Detect which cell encompasses the target text, then output its (X, Y) center coordinate. 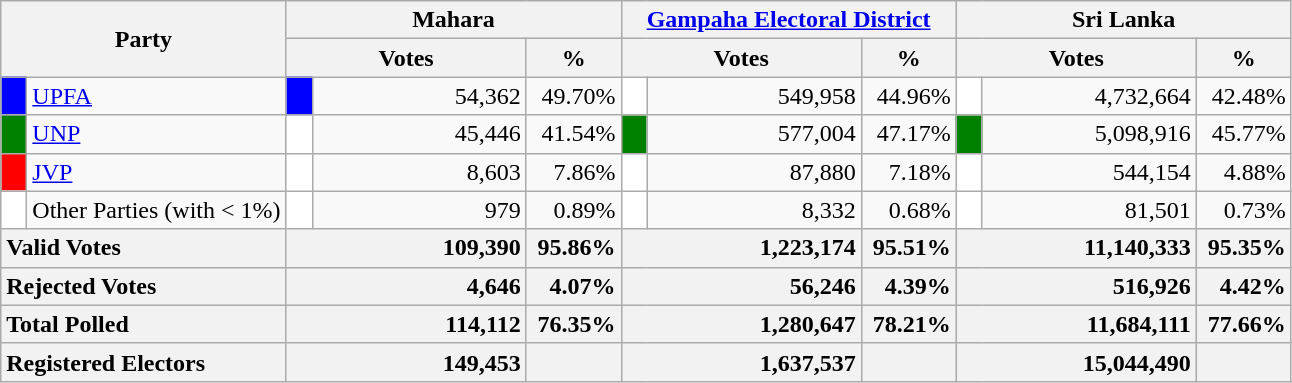
54,362 (419, 96)
544,154 (1089, 172)
4.88% (1244, 172)
78.21% (908, 324)
Registered Electors (144, 362)
0.89% (574, 210)
UNP (156, 134)
81,501 (1089, 210)
114,112 (406, 324)
77.66% (1244, 324)
Sri Lanka (1124, 20)
5,098,916 (1089, 134)
95.86% (574, 248)
56,246 (741, 286)
7.18% (908, 172)
87,880 (754, 172)
95.35% (1244, 248)
Mahara (454, 20)
UPFA (156, 96)
95.51% (908, 248)
42.48% (1244, 96)
979 (419, 210)
8,603 (419, 172)
11,684,111 (1076, 324)
11,140,333 (1076, 248)
1,280,647 (741, 324)
41.54% (574, 134)
516,926 (1076, 286)
JVP (156, 172)
0.68% (908, 210)
549,958 (754, 96)
Other Parties (with < 1%) (156, 210)
Valid Votes (144, 248)
149,453 (406, 362)
Gampaha Electoral District (788, 20)
Party (144, 39)
109,390 (406, 248)
45.77% (1244, 134)
4.42% (1244, 286)
Rejected Votes (144, 286)
4,732,664 (1089, 96)
1,223,174 (741, 248)
47.17% (908, 134)
8,332 (754, 210)
44.96% (908, 96)
Total Polled (144, 324)
4,646 (406, 286)
7.86% (574, 172)
4.39% (908, 286)
577,004 (754, 134)
4.07% (574, 286)
15,044,490 (1076, 362)
1,637,537 (741, 362)
45,446 (419, 134)
76.35% (574, 324)
0.73% (1244, 210)
49.70% (574, 96)
